Output the [x, y] coordinate of the center of the cell containing the given text.  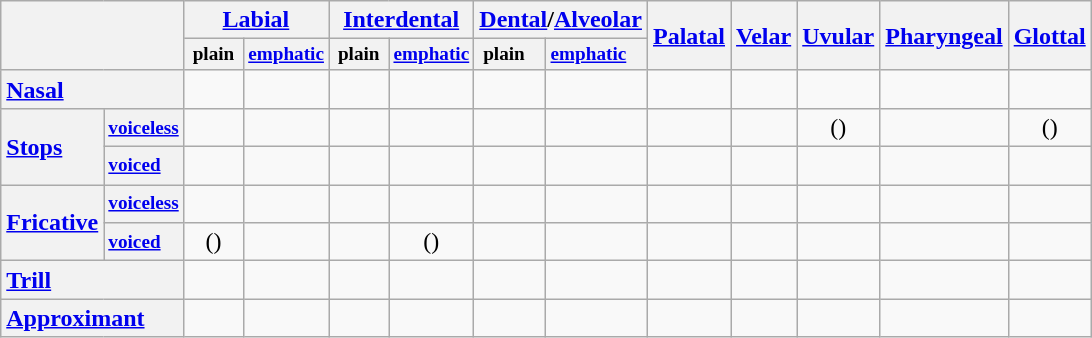
Trill [92, 280]
Fricative [52, 223]
Interdental [402, 20]
Uvular [838, 36]
Dental/Alveolar [561, 20]
Nasal [92, 89]
Glottal [1050, 36]
Labial [256, 20]
Stops [52, 147]
Approximant [92, 318]
Palatal [688, 36]
Velar [764, 36]
Pharyngeal [944, 36]
